Find where the given text appears and provide that cell's center as [x, y] coordinate. 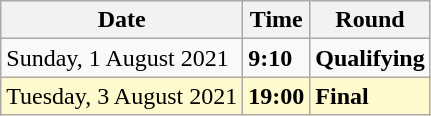
Qualifying [370, 58]
19:00 [276, 96]
Final [370, 96]
Sunday, 1 August 2021 [122, 58]
Time [276, 20]
Date [122, 20]
Round [370, 20]
Tuesday, 3 August 2021 [122, 96]
9:10 [276, 58]
